Search for the cell housing the specified text and yield its [x, y] center coordinate. 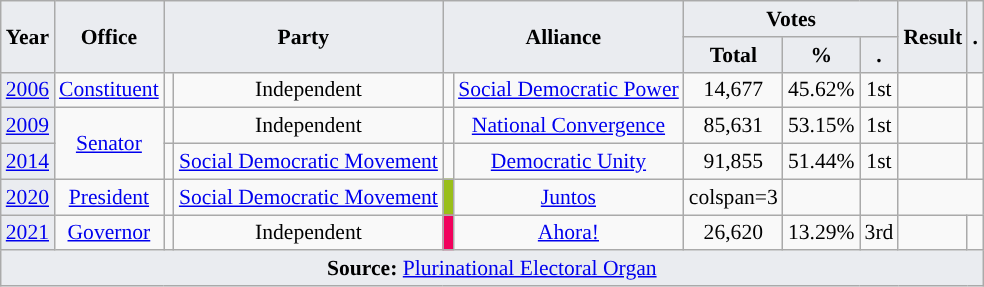
Constituent [109, 90]
2006 [28, 90]
14,677 [734, 90]
Source: Plurinational Electoral Organ [492, 269]
2009 [28, 126]
2014 [28, 162]
National Convergence [568, 126]
% [822, 55]
45.62% [822, 90]
Governor [109, 233]
Total [734, 55]
Senator [109, 144]
3rd [880, 233]
Democratic Unity [568, 162]
Social Democratic Power [568, 90]
2020 [28, 197]
colspan=3 [734, 197]
Result [932, 36]
85,631 [734, 126]
Votes [792, 19]
53.15% [822, 126]
91,855 [734, 162]
2021 [28, 233]
Year [28, 36]
51.44% [822, 162]
Alliance [564, 36]
Party [304, 36]
13.29% [822, 233]
Ahora! [568, 233]
Juntos [568, 197]
Office [109, 36]
President [109, 197]
26,620 [734, 233]
